Identify which cell holds the provided text, then report its (x, y) central coordinate. 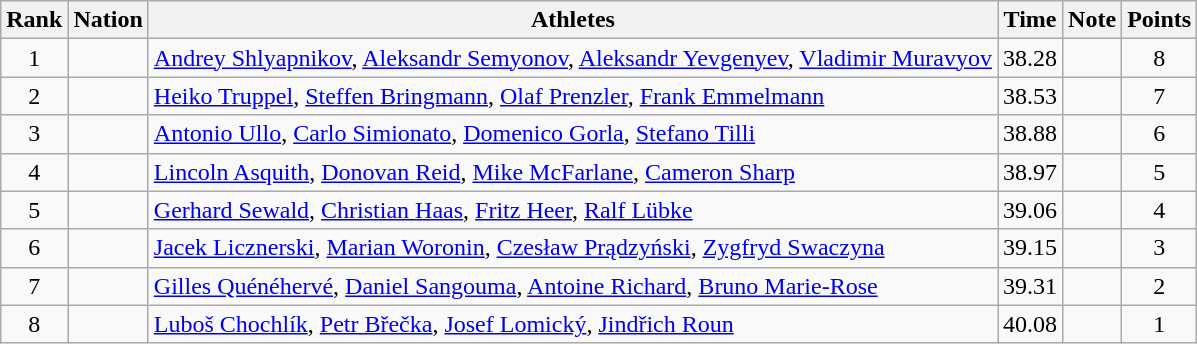
39.06 (1030, 210)
39.31 (1030, 286)
Points (1160, 20)
Rank (34, 20)
38.88 (1030, 134)
38.28 (1030, 58)
Jacek Licznerski, Marian Woronin, Czesław Prądzyński, Zygfryd Swaczyna (572, 248)
Gerhard Sewald, Christian Haas, Fritz Heer, Ralf Lübke (572, 210)
Heiko Truppel, Steffen Bringmann, Olaf Prenzler, Frank Emmelmann (572, 96)
Andrey Shlyapnikov, Aleksandr Semyonov, Aleksandr Yevgenyev, Vladimir Muravyov (572, 58)
Luboš Chochlík, Petr Břečka, Josef Lomický, Jindřich Roun (572, 324)
38.97 (1030, 172)
Antonio Ullo, Carlo Simionato, Domenico Gorla, Stefano Tilli (572, 134)
Athletes (572, 20)
Gilles Quénéhervé, Daniel Sangouma, Antoine Richard, Bruno Marie-Rose (572, 286)
39.15 (1030, 248)
Note (1092, 20)
40.08 (1030, 324)
38.53 (1030, 96)
Time (1030, 20)
Lincoln Asquith, Donovan Reid, Mike McFarlane, Cameron Sharp (572, 172)
Nation (108, 20)
